Capture the cell that displays the provided text and extract its (x, y) central coordinate. 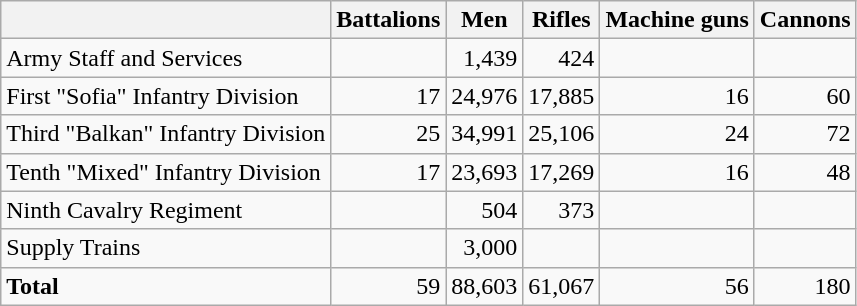
88,603 (484, 286)
17,269 (562, 172)
Battalions (388, 20)
Machine guns (677, 20)
Supply Trains (166, 248)
Third "Balkan" Infantry Division (166, 134)
24 (677, 134)
Tenth "Mixed" Infantry Division (166, 172)
1,439 (484, 58)
24,976 (484, 96)
23,693 (484, 172)
59 (388, 286)
Cannons (805, 20)
56 (677, 286)
60 (805, 96)
61,067 (562, 286)
Men (484, 20)
180 (805, 286)
48 (805, 172)
72 (805, 134)
34,991 (484, 134)
Ninth Cavalry Regiment (166, 210)
504 (484, 210)
Rifles (562, 20)
424 (562, 58)
3,000 (484, 248)
Total (166, 286)
25 (388, 134)
Army Staff and Services (166, 58)
25,106 (562, 134)
17,885 (562, 96)
First "Sofia" Infantry Division (166, 96)
373 (562, 210)
